Detect which cell encompasses the target text, then output its (X, Y) center coordinate. 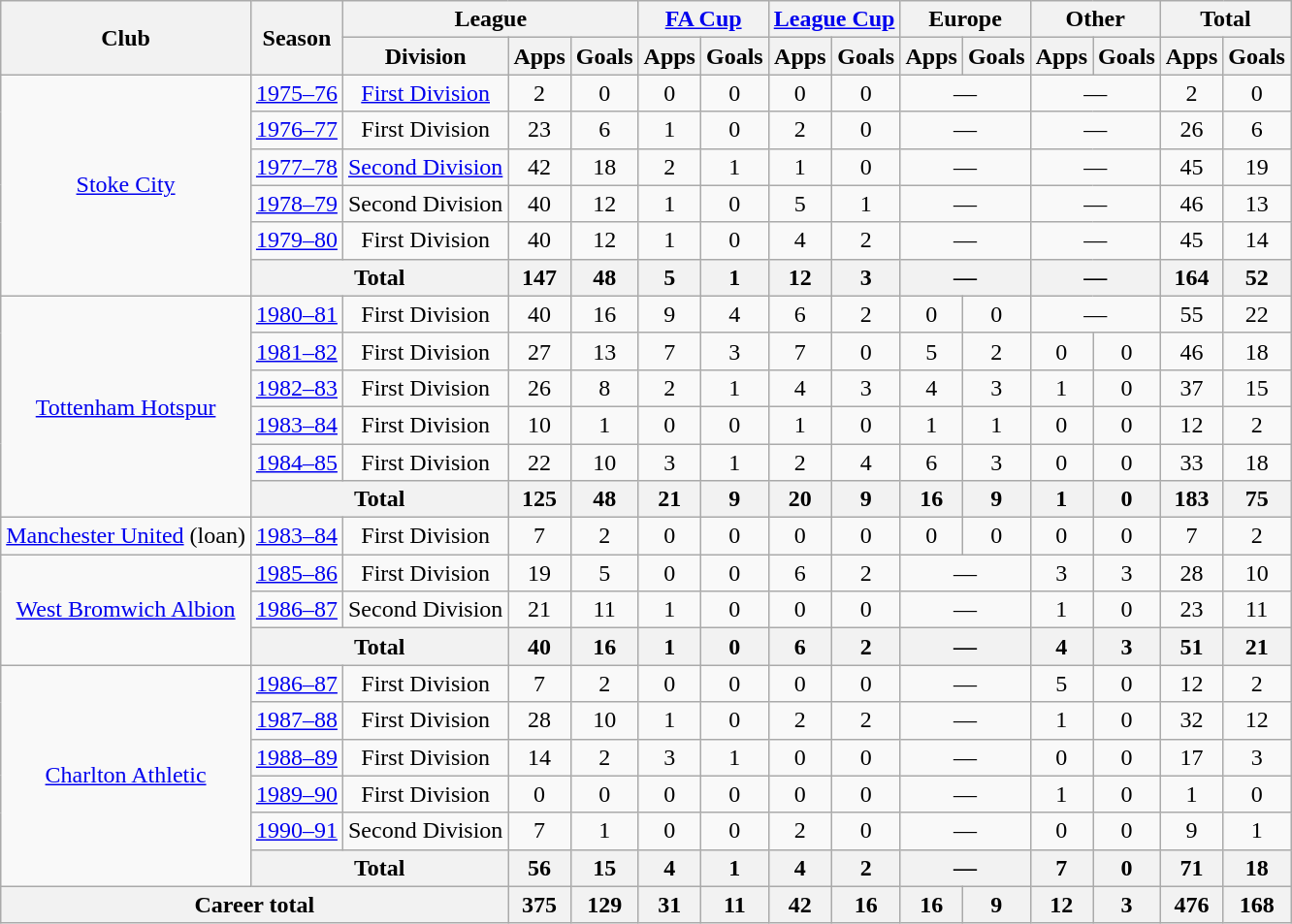
27 (539, 351)
Europe (965, 19)
476 (1191, 905)
1988–89 (297, 757)
164 (1191, 277)
1987–88 (297, 720)
183 (1191, 499)
Charlton Athletic (126, 776)
8 (604, 388)
West Bromwich Albion (126, 610)
31 (669, 905)
1982–83 (297, 388)
Manchester United (loan) (126, 536)
1984–85 (297, 462)
1978–79 (297, 204)
1985–86 (297, 573)
75 (1257, 499)
Career total (254, 905)
Division (425, 56)
1976–77 (297, 130)
125 (539, 499)
52 (1257, 277)
1981–82 (297, 351)
1975–76 (297, 93)
FA Cup (703, 19)
Club (126, 38)
1979–80 (297, 240)
56 (539, 868)
51 (1191, 647)
375 (539, 905)
20 (799, 499)
Tottenham Hotspur (126, 406)
32 (1191, 720)
37 (1191, 388)
168 (1257, 905)
129 (604, 905)
Stoke City (126, 185)
55 (1191, 314)
33 (1191, 462)
147 (539, 277)
1990–91 (297, 831)
71 (1191, 868)
Other (1095, 19)
17 (1191, 757)
Season (297, 38)
1977–78 (297, 167)
League Cup (834, 19)
League (491, 19)
1989–90 (297, 794)
1980–81 (297, 314)
